Locate the cell with the specified text and output its (X, Y) center coordinate. 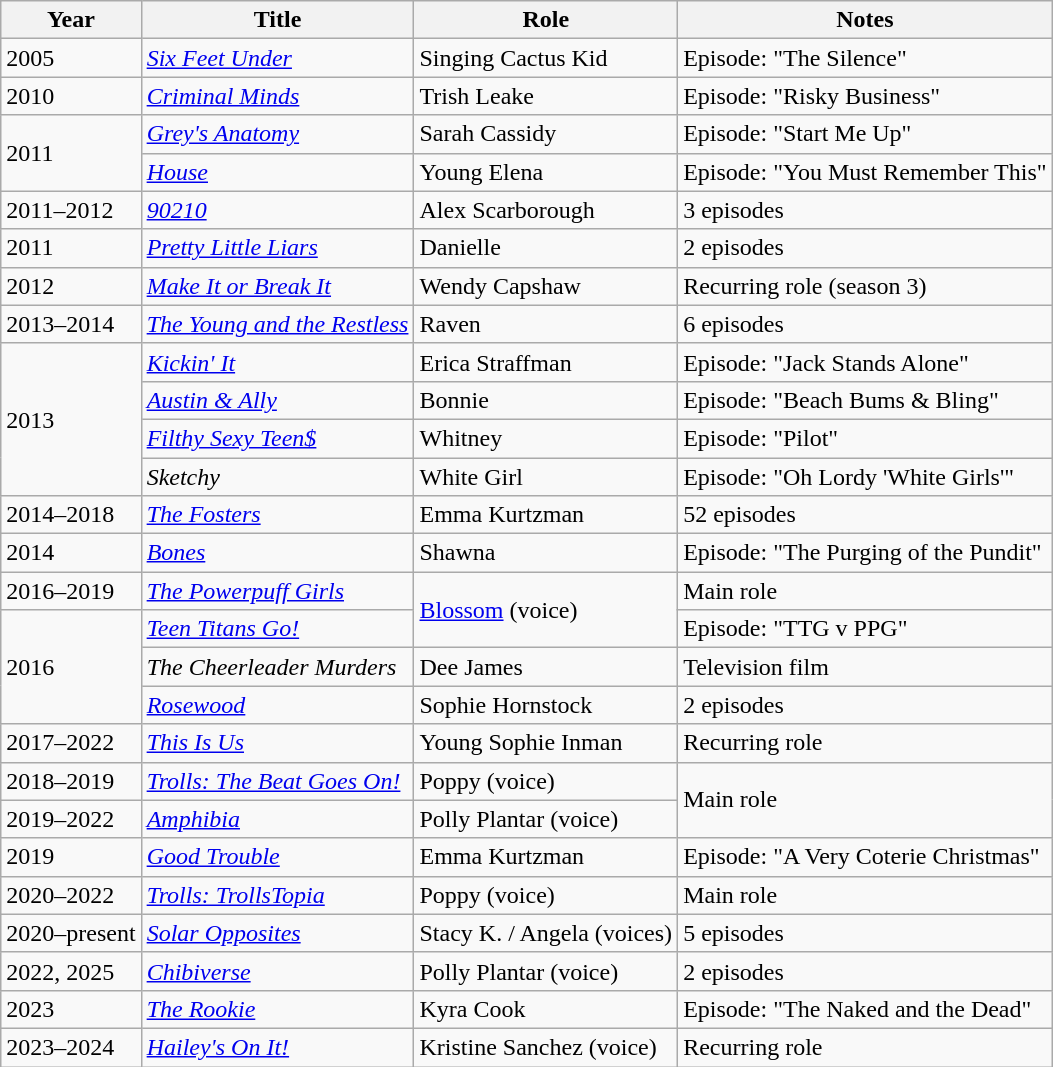
2014–2018 (71, 515)
Kyra Cook (546, 1009)
Sophie Hornstock (546, 705)
Trolls: TrollsTopia (278, 895)
2013–2014 (71, 324)
Episode: "TTG v PPG" (865, 629)
Good Trouble (278, 857)
The Cheerleader Murders (278, 667)
Episode: "Start Me Up" (865, 134)
2019–2022 (71, 819)
Title (278, 20)
2014 (71, 553)
Episode: "The Silence" (865, 58)
2012 (71, 286)
2020–2022 (71, 895)
Trish Leake (546, 96)
Chibiverse (278, 971)
3 episodes (865, 210)
Sarah Cassidy (546, 134)
6 episodes (865, 324)
Kickin' It (278, 362)
Year (71, 20)
Young Elena (546, 172)
Pretty Little Liars (278, 248)
Episode: "Oh Lordy 'White Girls'" (865, 477)
2010 (71, 96)
Grey's Anatomy (278, 134)
The Fosters (278, 515)
Singing Cactus Kid (546, 58)
Erica Straffman (546, 362)
The Powerpuff Girls (278, 591)
Television film (865, 667)
Episode: "You Must Remember This" (865, 172)
Raven (546, 324)
2013 (71, 419)
2020–present (71, 933)
5 episodes (865, 933)
Whitney (546, 438)
Episode: "The Purging of the Pundit" (865, 553)
Shawna (546, 553)
Danielle (546, 248)
Role (546, 20)
Notes (865, 20)
90210 (278, 210)
2023–2024 (71, 1047)
Episode: "Beach Bums & Bling" (865, 400)
Rosewood (278, 705)
Bones (278, 553)
Stacy K. / Angela (voices) (546, 933)
Six Feet Under (278, 58)
Dee James (546, 667)
52 episodes (865, 515)
2016–2019 (71, 591)
Criminal Minds (278, 96)
2011–2012 (71, 210)
2023 (71, 1009)
2005 (71, 58)
Sketchy (278, 477)
Filthy Sexy Teen$ (278, 438)
White Girl (546, 477)
Episode: "Jack Stands Alone" (865, 362)
Amphibia (278, 819)
2019 (71, 857)
This Is Us (278, 743)
The Young and the Restless (278, 324)
2022, 2025 (71, 971)
Austin & Ally (278, 400)
Solar Opposites (278, 933)
House (278, 172)
Bonnie (546, 400)
2017–2022 (71, 743)
Episode: "Risky Business" (865, 96)
Hailey's On It! (278, 1047)
Wendy Capshaw (546, 286)
2016 (71, 667)
Alex Scarborough (546, 210)
Blossom (voice) (546, 610)
Episode: "The Naked and the Dead" (865, 1009)
Young Sophie Inman (546, 743)
Teen Titans Go! (278, 629)
Recurring role (season 3) (865, 286)
Episode: "A Very Coterie Christmas" (865, 857)
2018–2019 (71, 781)
Episode: "Pilot" (865, 438)
Kristine Sanchez (voice) (546, 1047)
Trolls: The Beat Goes On! (278, 781)
Make It or Break It (278, 286)
The Rookie (278, 1009)
